Provide the [X, Y] coordinate of the cell's center where the given text is located.  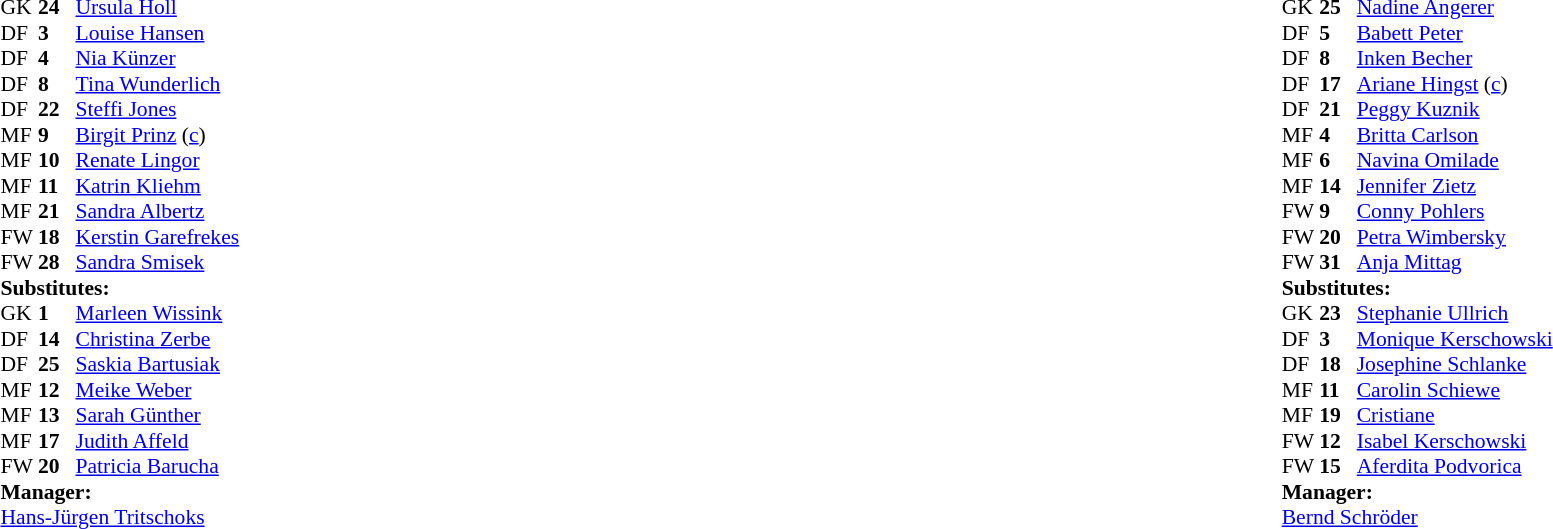
5 [1338, 33]
22 [57, 109]
19 [1338, 415]
Katrin Kliehm [158, 186]
Kerstin Garefrekes [158, 237]
Josephine Schlanke [1455, 365]
23 [1338, 313]
28 [57, 263]
Conny Pohlers [1455, 211]
Anja Mittag [1455, 263]
25 [57, 365]
Patricia Barucha [158, 467]
Tina Wunderlich [158, 84]
Petra Wimbersky [1455, 237]
Saskia Bartusiak [158, 365]
Peggy Kuznik [1455, 109]
Nia Künzer [158, 59]
Sandra Albertz [158, 211]
6 [1338, 161]
Aferdita Podvorica [1455, 467]
13 [57, 415]
Isabel Kerschowski [1455, 441]
Ariane Hingst (c) [1455, 84]
Sandra Smisek [158, 263]
Steffi Jones [158, 109]
15 [1338, 467]
Babett Peter [1455, 33]
Monique Kerschowski [1455, 339]
Cristiane [1455, 415]
Inken Becher [1455, 59]
Carolin Schiewe [1455, 390]
Christina Zerbe [158, 339]
Sarah Günther [158, 415]
Stephanie Ullrich [1455, 313]
Britta Carlson [1455, 135]
1 [57, 313]
Meike Weber [158, 390]
31 [1338, 263]
Renate Lingor [158, 161]
Jennifer Zietz [1455, 186]
Marleen Wissink [158, 313]
Navina Omilade [1455, 161]
10 [57, 161]
Birgit Prinz (c) [158, 135]
Louise Hansen [158, 33]
Judith Affeld [158, 441]
